Output the (X, Y) coordinate of the center of the cell containing the given text.  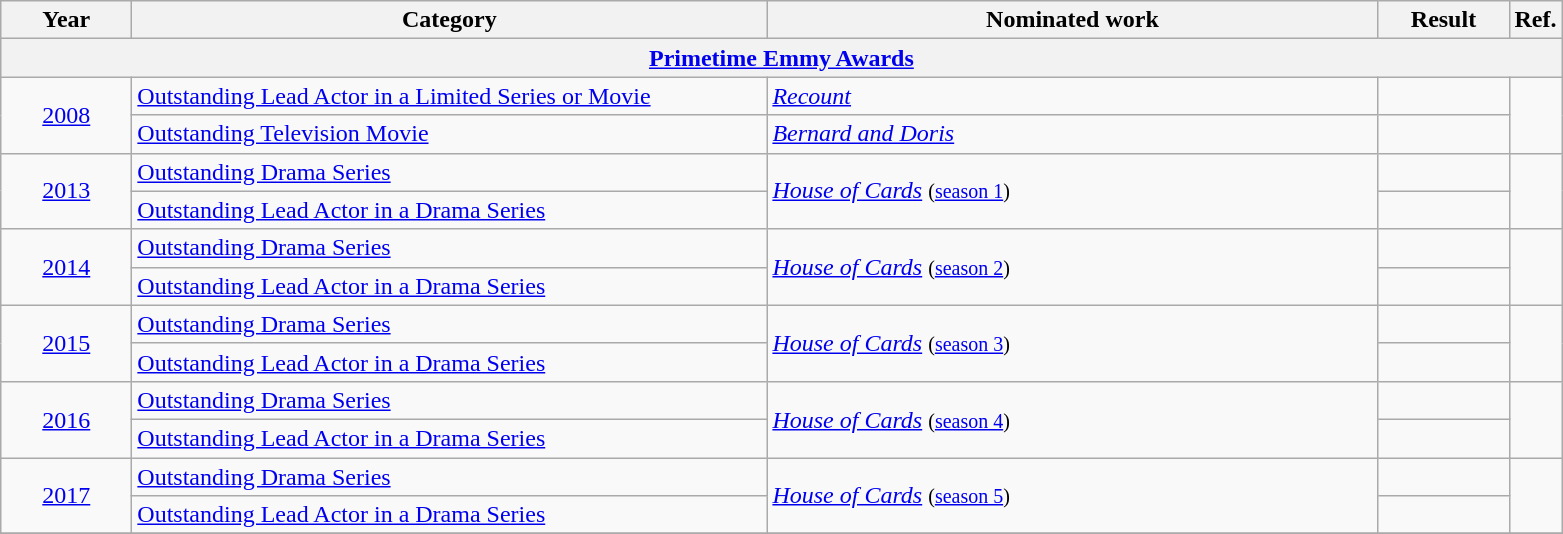
Outstanding Lead Actor in a Limited Series or Movie (450, 96)
2017 (66, 496)
2013 (66, 191)
House of Cards (season 4) (1072, 419)
Year (66, 20)
Result (1444, 20)
Primetime Emmy Awards (782, 58)
2015 (66, 343)
Bernard and Doris (1072, 134)
House of Cards (season 3) (1072, 343)
House of Cards (season 5) (1072, 496)
Outstanding Television Movie (450, 134)
Nominated work (1072, 20)
2016 (66, 419)
Category (450, 20)
2008 (66, 115)
Recount (1072, 96)
House of Cards (season 2) (1072, 267)
Ref. (1536, 20)
2014 (66, 267)
House of Cards (season 1) (1072, 191)
